Detect which cell encompasses the target text, then output its [X, Y] center coordinate. 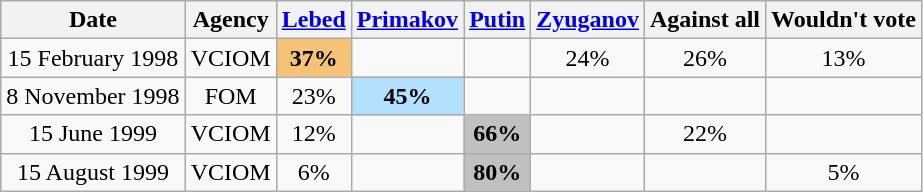
Putin [498, 20]
FOM [230, 96]
5% [844, 172]
15 June 1999 [93, 134]
80% [498, 172]
6% [314, 172]
24% [588, 58]
Against all [704, 20]
Wouldn't vote [844, 20]
Lebed [314, 20]
22% [704, 134]
12% [314, 134]
Zyuganov [588, 20]
23% [314, 96]
37% [314, 58]
45% [407, 96]
15 August 1999 [93, 172]
Primakov [407, 20]
13% [844, 58]
66% [498, 134]
26% [704, 58]
8 November 1998 [93, 96]
Agency [230, 20]
Date [93, 20]
15 February 1998 [93, 58]
